From the cell containing the given text, extract its center point as (x, y) coordinate. 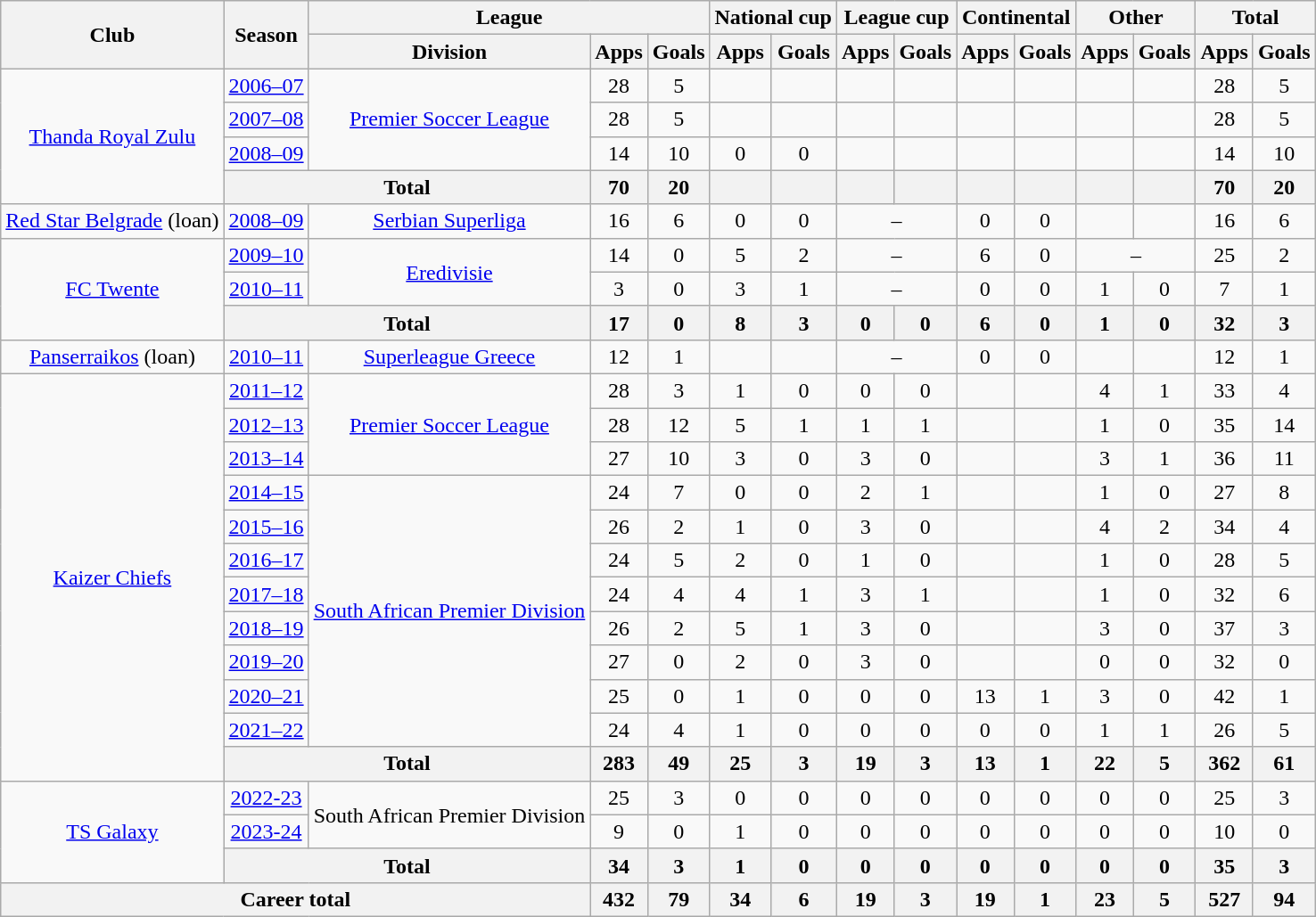
2009–10 (266, 255)
Thanda Royal Zulu (112, 136)
2019–20 (266, 662)
79 (679, 899)
Kaizer Chiefs (112, 577)
2020–21 (266, 696)
2006–07 (266, 86)
Season (266, 35)
Serbian Superliga (449, 221)
Panserraikos (loan) (112, 356)
9 (619, 831)
FC Twente (112, 289)
2007–08 (266, 119)
61 (1284, 764)
2018–19 (266, 628)
283 (619, 764)
National cup (773, 18)
36 (1224, 459)
Eredivisie (449, 272)
League cup (896, 18)
432 (619, 899)
2021–22 (266, 730)
Superleague Greece (449, 356)
League (509, 18)
2014–15 (266, 493)
42 (1224, 696)
Other (1136, 18)
11 (1284, 459)
2022-23 (266, 798)
2012–13 (266, 425)
37 (1224, 628)
Division (449, 52)
527 (1224, 899)
Club (112, 35)
23 (1105, 899)
Career total (296, 899)
2017–18 (266, 594)
2013–14 (266, 459)
94 (1284, 899)
362 (1224, 764)
33 (1224, 390)
2023-24 (266, 831)
22 (1105, 764)
17 (619, 323)
2016–17 (266, 561)
2015–16 (266, 527)
TS Galaxy (112, 831)
2011–12 (266, 390)
Continental (1016, 18)
Red Star Belgrade (loan) (112, 221)
49 (679, 764)
